From the cell containing the given text, extract its center point as (x, y) coordinate. 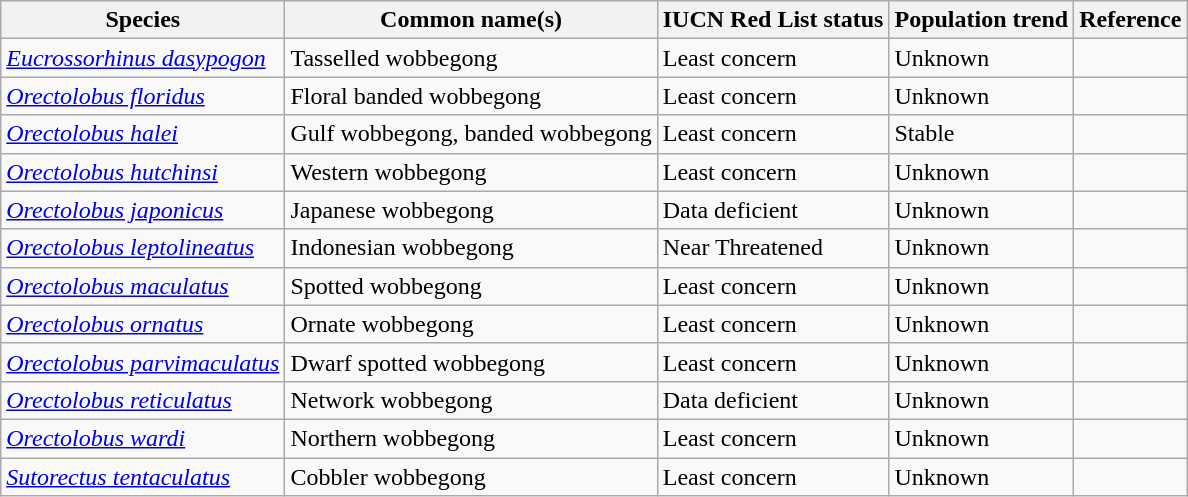
Tasselled wobbegong (471, 58)
Orectolobus parvimaculatus (143, 362)
Eucrossorhinus dasypogon (143, 58)
Orectolobus maculatus (143, 286)
Floral banded wobbegong (471, 96)
Gulf wobbegong, banded wobbegong (471, 134)
Dwarf spotted wobbegong (471, 362)
Northern wobbegong (471, 438)
Stable (982, 134)
Spotted wobbegong (471, 286)
Japanese wobbegong (471, 210)
Orectolobus floridus (143, 96)
Common name(s) (471, 20)
Near Threatened (773, 248)
Orectolobus japonicus (143, 210)
Population trend (982, 20)
Orectolobus ornatus (143, 324)
Ornate wobbegong (471, 324)
Orectolobus wardi (143, 438)
Sutorectus tentaculatus (143, 477)
Orectolobus hutchinsi (143, 172)
Network wobbegong (471, 400)
Orectolobus reticulatus (143, 400)
Cobbler wobbegong (471, 477)
Orectolobus halei (143, 134)
Indonesian wobbegong (471, 248)
Species (143, 20)
Reference (1130, 20)
Western wobbegong (471, 172)
Orectolobus leptolineatus (143, 248)
IUCN Red List status (773, 20)
